Return the (X, Y) coordinate for the center point of the cell that contains the specified text.  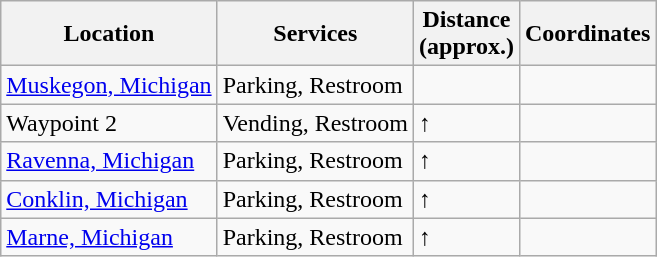
Location (109, 34)
Coordinates (587, 34)
Marne, Michigan (109, 237)
Vending, Restroom (315, 123)
Muskegon, Michigan (109, 85)
Distance (approx.) (467, 34)
Services (315, 34)
Conklin, Michigan (109, 199)
Ravenna, Michigan (109, 161)
Waypoint 2 (109, 123)
